From the cell containing the given text, extract its center point as [x, y] coordinate. 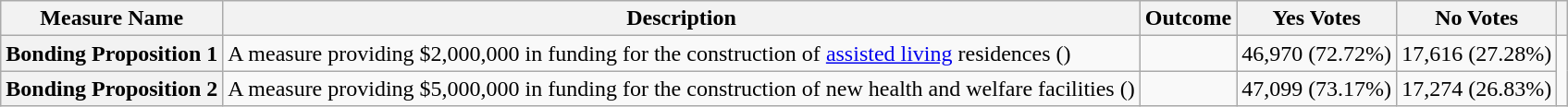
A measure providing $2,000,000 in funding for the construction of assisted living residences () [681, 53]
Description [681, 18]
Bonding Proposition 1 [112, 53]
Yes Votes [1317, 18]
17,274 (26.83%) [1476, 89]
46,970 (72.72%) [1317, 53]
No Votes [1476, 18]
17,616 (27.28%) [1476, 53]
A measure providing $5,000,000 in funding for the construction of new health and welfare facilities () [681, 89]
Outcome [1188, 18]
47,099 (73.17%) [1317, 89]
Bonding Proposition 2 [112, 89]
Measure Name [112, 18]
